Identify which cell holds the provided text, then report its [x, y] central coordinate. 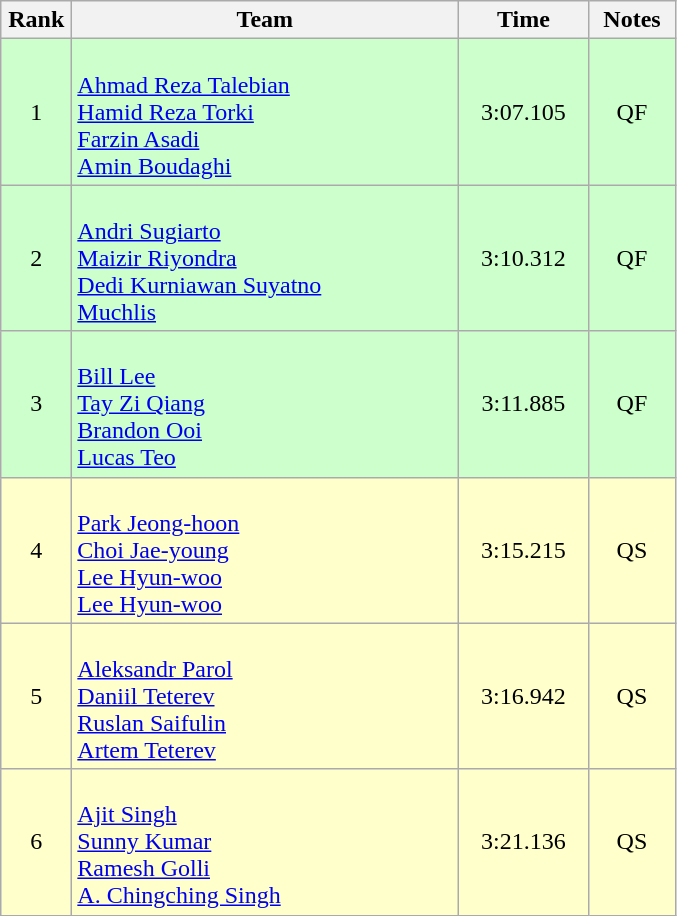
Andri SugiartoMaizir RiyondraDedi Kurniawan SuyatnoMuchlis [265, 258]
Time [524, 20]
3:10.312 [524, 258]
3:07.105 [524, 112]
Aleksandr ParolDaniil TeterevRuslan SaifulinArtem Teterev [265, 696]
1 [36, 112]
Bill LeeTay Zi QiangBrandon OoiLucas Teo [265, 404]
3 [36, 404]
2 [36, 258]
Park Jeong-hoonChoi Jae-youngLee Hyun-wooLee Hyun-woo [265, 550]
4 [36, 550]
3:21.136 [524, 842]
6 [36, 842]
3:11.885 [524, 404]
Ajit SinghSunny KumarRamesh GolliA. Chingching Singh [265, 842]
Ahmad Reza TalebianHamid Reza TorkiFarzin AsadiAmin Boudaghi [265, 112]
3:16.942 [524, 696]
Notes [632, 20]
5 [36, 696]
3:15.215 [524, 550]
Rank [36, 20]
Team [265, 20]
